Capture the cell that displays the provided text and extract its [X, Y] central coordinate. 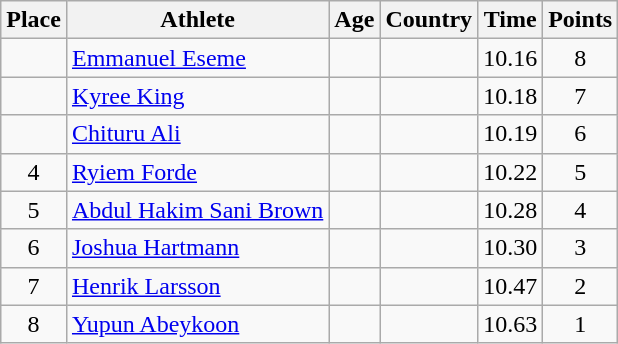
Place [34, 20]
3 [580, 248]
Chituru Ali [197, 134]
10.22 [510, 172]
10.28 [510, 210]
10.18 [510, 96]
10.47 [510, 286]
1 [580, 324]
10.16 [510, 58]
Ryiem Forde [197, 172]
Kyree King [197, 96]
Yupun Abeykoon [197, 324]
Country [429, 20]
Age [354, 20]
Henrik Larsson [197, 286]
Athlete [197, 20]
Points [580, 20]
10.30 [510, 248]
10.63 [510, 324]
Joshua Hartmann [197, 248]
Time [510, 20]
Emmanuel Eseme [197, 58]
2 [580, 286]
Abdul Hakim Sani Brown [197, 210]
10.19 [510, 134]
